Return the [X, Y] coordinate for the center point of the cell that contains the specified text.  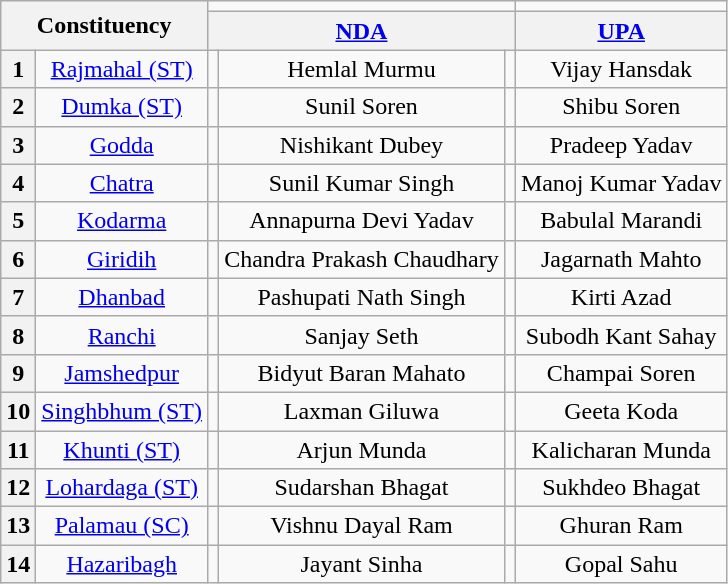
Khunti (ST) [122, 449]
Palamau (SC) [122, 526]
Vishnu Dayal Ram [362, 526]
Babulal Marandi [621, 221]
UPA [621, 31]
Vijay Hansdak [621, 69]
Ghuran Ram [621, 526]
Manoj Kumar Yadav [621, 183]
Champai Soren [621, 373]
Jagarnath Mahto [621, 259]
Jamshedpur [122, 373]
Sunil Soren [362, 107]
8 [18, 335]
Arjun Munda [362, 449]
Subodh Kant Sahay [621, 335]
NDA [362, 31]
Shibu Soren [621, 107]
9 [18, 373]
Annapurna Devi Yadav [362, 221]
4 [18, 183]
3 [18, 145]
Constituency [104, 26]
Sunil Kumar Singh [362, 183]
2 [18, 107]
Dumka (ST) [122, 107]
12 [18, 488]
10 [18, 411]
Hemlal Murmu [362, 69]
Singhbhum (ST) [122, 411]
Godda [122, 145]
Gopal Sahu [621, 564]
Hazaribagh [122, 564]
7 [18, 297]
Nishikant Dubey [362, 145]
Bidyut Baran Mahato [362, 373]
Laxman Giluwa [362, 411]
Lohardaga (ST) [122, 488]
1 [18, 69]
Kalicharan Munda [621, 449]
Kirti Azad [621, 297]
Pashupati Nath Singh [362, 297]
6 [18, 259]
Chandra Prakash Chaudhary [362, 259]
Sudarshan Bhagat [362, 488]
Giridih [122, 259]
14 [18, 564]
13 [18, 526]
Sanjay Seth [362, 335]
Kodarma [122, 221]
Pradeep Yadav [621, 145]
Ranchi [122, 335]
11 [18, 449]
Sukhdeo Bhagat [621, 488]
Dhanbad [122, 297]
Chatra [122, 183]
Geeta Koda [621, 411]
Jayant Sinha [362, 564]
5 [18, 221]
Rajmahal (ST) [122, 69]
